From the cell containing the given text, extract its center point as (x, y) coordinate. 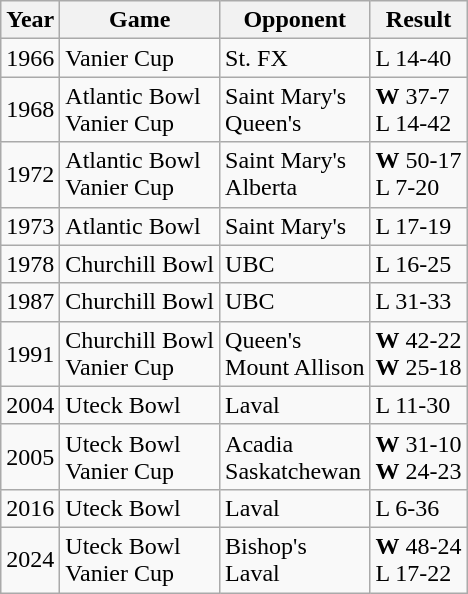
2016 (30, 508)
L 31-33 (418, 302)
Result (418, 20)
W 42-22W 25-18 (418, 354)
L 6-36 (418, 508)
1972 (30, 174)
W 48-24L 17-22 (418, 560)
Bishop'sLaval (295, 560)
Saint Mary'sQueen's (295, 110)
2005 (30, 456)
Game (140, 20)
W 50-17L 7-20 (418, 174)
1978 (30, 264)
Queen'sMount Allison (295, 354)
Saint Mary's (295, 226)
L 14-40 (418, 58)
Saint Mary'sAlberta (295, 174)
1991 (30, 354)
Year (30, 20)
L 17-19 (418, 226)
St. FX (295, 58)
2024 (30, 560)
W 31-10W 24-23 (418, 456)
Atlantic Bowl (140, 226)
Vanier Cup (140, 58)
L 11-30 (418, 405)
1966 (30, 58)
Opponent (295, 20)
AcadiaSaskatchewan (295, 456)
1987 (30, 302)
1973 (30, 226)
L 16-25 (418, 264)
1968 (30, 110)
2004 (30, 405)
W 37-7L 14-42 (418, 110)
Churchill BowlVanier Cup (140, 354)
